Locate the cell with the specified text and output its (x, y) center coordinate. 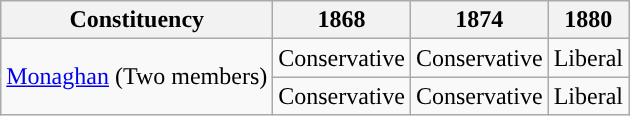
1880 (588, 20)
Constituency (137, 20)
1874 (479, 20)
Monaghan (Two members) (137, 77)
1868 (342, 20)
